Pinpoint the cell where the given text exists, returning its (x, y) midpoint coordinate. 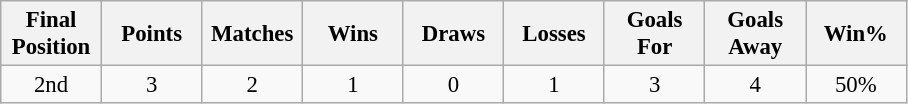
Goals Away (756, 34)
4 (756, 85)
Draws (454, 34)
2 (252, 85)
Final Position (52, 34)
Wins (354, 34)
Goals For (654, 34)
Losses (554, 34)
2nd (52, 85)
0 (454, 85)
Points (152, 34)
50% (856, 85)
Win% (856, 34)
Matches (252, 34)
